Locate the cell with the specified text and output its [x, y] center coordinate. 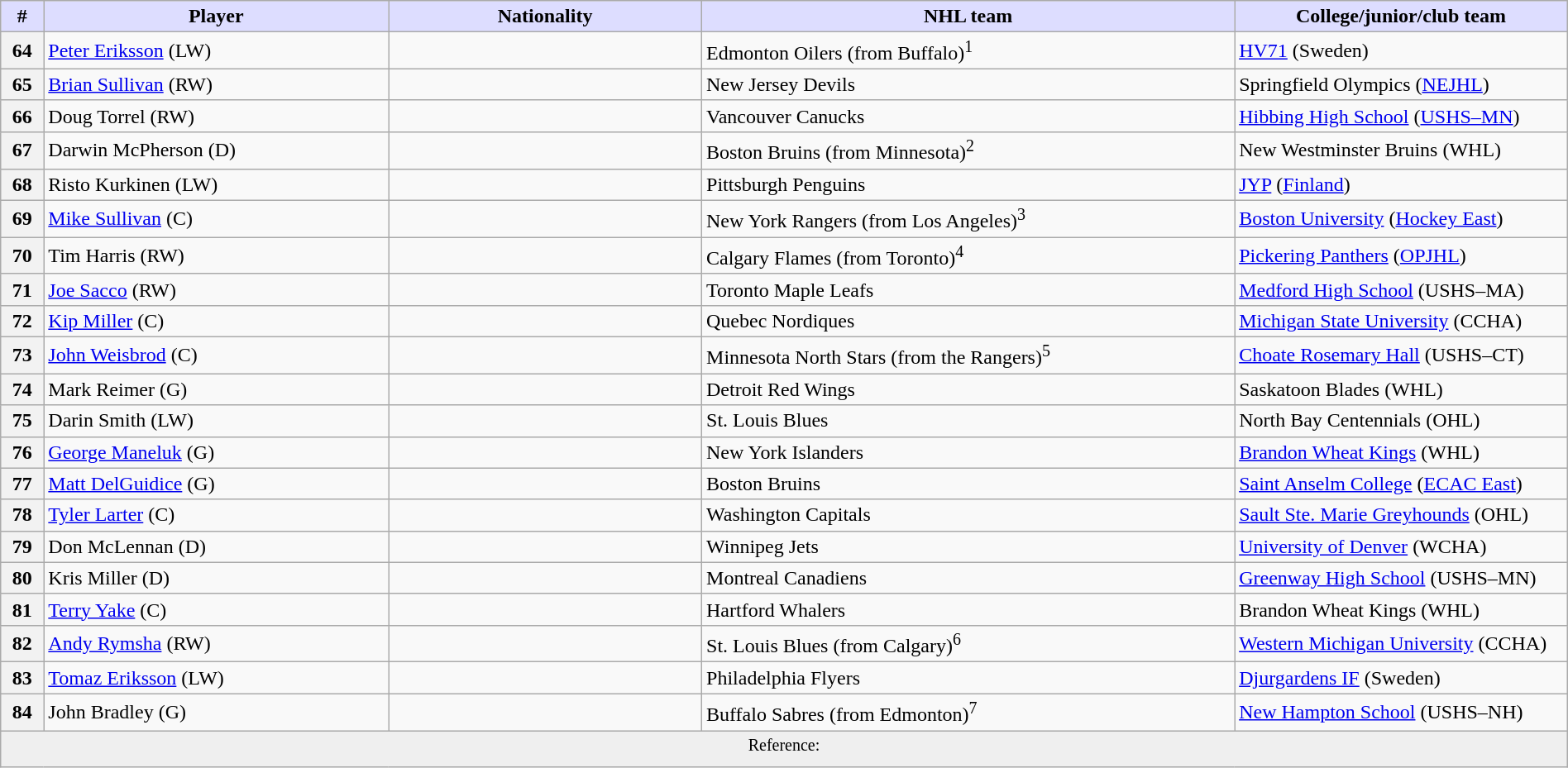
66 [22, 116]
Player [217, 17]
81 [22, 609]
Sault Ste. Marie Greyhounds (OHL) [1401, 515]
Djurgardens IF (Sweden) [1401, 678]
Joe Sacco (RW) [217, 289]
Darwin McPherson (D) [217, 150]
Brian Sullivan (RW) [217, 84]
Pickering Panthers (OPJHL) [1401, 256]
Choate Rosemary Hall (USHS–CT) [1401, 355]
Matt DelGuidice (G) [217, 484]
Mike Sullivan (C) [217, 218]
Saint Anselm College (ECAC East) [1401, 484]
University of Denver (WCHA) [1401, 546]
New Westminster Bruins (WHL) [1401, 150]
69 [22, 218]
Andy Rymsha (RW) [217, 643]
77 [22, 484]
# [22, 17]
Boston University (Hockey East) [1401, 218]
New York Rangers (from Los Angeles)3 [968, 218]
71 [22, 289]
Springfield Olympics (NEJHL) [1401, 84]
Nationality [546, 17]
Boston Bruins (from Minnesota)2 [968, 150]
New Jersey Devils [968, 84]
Tim Harris (RW) [217, 256]
College/junior/club team [1401, 17]
83 [22, 678]
Tyler Larter (C) [217, 515]
Don McLennan (D) [217, 546]
Doug Torrel (RW) [217, 116]
72 [22, 321]
Reference: [784, 749]
82 [22, 643]
Detroit Red Wings [968, 389]
St. Louis Blues (from Calgary)6 [968, 643]
Edmonton Oilers (from Buffalo)1 [968, 51]
75 [22, 421]
Darin Smith (LW) [217, 421]
Kris Miller (D) [217, 578]
St. Louis Blues [968, 421]
73 [22, 355]
Vancouver Canucks [968, 116]
Quebec Nordiques [968, 321]
George Maneluk (G) [217, 452]
Mark Reimer (G) [217, 389]
64 [22, 51]
84 [22, 713]
New Hampton School (USHS–NH) [1401, 713]
78 [22, 515]
Montreal Canadiens [968, 578]
John Bradley (G) [217, 713]
Hartford Whalers [968, 609]
Philadelphia Flyers [968, 678]
Western Michigan University (CCHA) [1401, 643]
Peter Eriksson (LW) [217, 51]
76 [22, 452]
74 [22, 389]
70 [22, 256]
79 [22, 546]
Risto Kurkinen (LW) [217, 184]
North Bay Centennials (OHL) [1401, 421]
Terry Yake (C) [217, 609]
Washington Capitals [968, 515]
Pittsburgh Penguins [968, 184]
Kip Miller (C) [217, 321]
JYP (Finland) [1401, 184]
Toronto Maple Leafs [968, 289]
Hibbing High School (USHS–MN) [1401, 116]
68 [22, 184]
65 [22, 84]
67 [22, 150]
NHL team [968, 17]
Boston Bruins [968, 484]
80 [22, 578]
Winnipeg Jets [968, 546]
Tomaz Eriksson (LW) [217, 678]
HV71 (Sweden) [1401, 51]
Greenway High School (USHS–MN) [1401, 578]
Buffalo Sabres (from Edmonton)7 [968, 713]
Michigan State University (CCHA) [1401, 321]
Saskatoon Blades (WHL) [1401, 389]
Minnesota North Stars (from the Rangers)5 [968, 355]
Calgary Flames (from Toronto)4 [968, 256]
Medford High School (USHS–MA) [1401, 289]
John Weisbrod (C) [217, 355]
New York Islanders [968, 452]
